Pinpoint the cell where the given text exists, returning its [X, Y] midpoint coordinate. 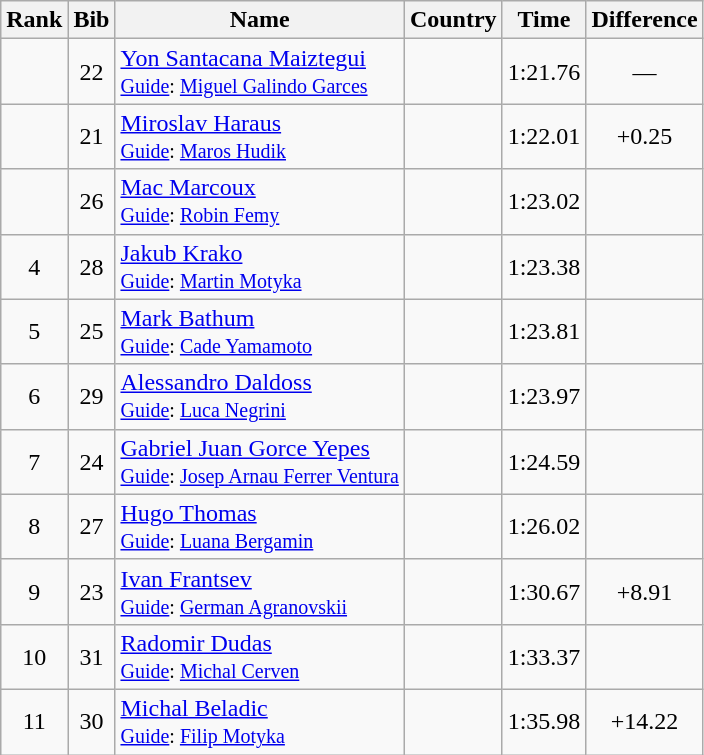
30 [92, 722]
Bib [92, 20]
1:23.81 [544, 332]
Hugo ThomasGuide: Luana Bergamin [260, 526]
Difference [644, 20]
+14.22 [644, 722]
+8.91 [644, 592]
24 [92, 462]
1:23.02 [544, 202]
1:24.59 [544, 462]
23 [92, 592]
Time [544, 20]
10 [34, 656]
Michal BeladicGuide: Filip Motyka [260, 722]
Jakub KrakoGuide: Martin Motyka [260, 266]
— [644, 72]
1:35.98 [544, 722]
Yon Santacana MaizteguiGuide: Miguel Galindo Garces [260, 72]
11 [34, 722]
26 [92, 202]
29 [92, 396]
Name [260, 20]
1:22.01 [544, 136]
21 [92, 136]
Mark BathumGuide: Cade Yamamoto [260, 332]
1:23.38 [544, 266]
1:33.37 [544, 656]
+0.25 [644, 136]
1:26.02 [544, 526]
31 [92, 656]
28 [92, 266]
27 [92, 526]
1:23.97 [544, 396]
Radomir DudasGuide: Michal Cerven [260, 656]
Gabriel Juan Gorce YepesGuide: Josep Arnau Ferrer Ventura [260, 462]
8 [34, 526]
22 [92, 72]
Miroslav HarausGuide: Maros Hudik [260, 136]
9 [34, 592]
1:21.76 [544, 72]
7 [34, 462]
1:30.67 [544, 592]
25 [92, 332]
Alessandro DaldossGuide: Luca Negrini [260, 396]
Ivan FrantsevGuide: German Agranovskii [260, 592]
Rank [34, 20]
Mac MarcouxGuide: Robin Femy [260, 202]
4 [34, 266]
Country [453, 20]
5 [34, 332]
6 [34, 396]
